Scan for the cell matching the given text and deliver its [x, y] coordinate at center. 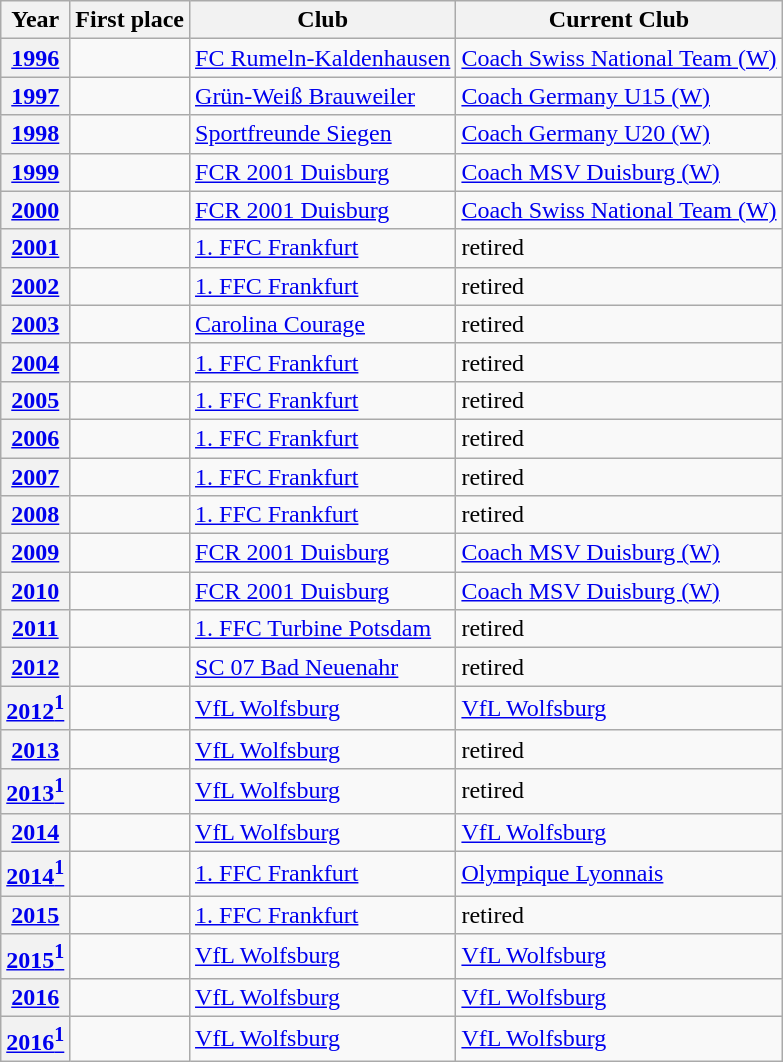
20161 [36, 1038]
2001 [36, 248]
20131 [36, 790]
Carolina Courage [323, 324]
Coach Germany U15 (W) [619, 96]
2004 [36, 362]
20121 [36, 708]
1. FFC Turbine Potsdam [323, 629]
Olympique Lyonnais [619, 874]
First place [130, 20]
1997 [36, 96]
2010 [36, 591]
Year [36, 20]
Coach Germany U20 (W) [619, 134]
2003 [36, 324]
Grün-Weiß Brauweiler [323, 96]
2002 [36, 286]
20141 [36, 874]
2015 [36, 915]
20151 [36, 956]
Sportfreunde Siegen [323, 134]
2011 [36, 629]
2009 [36, 553]
2007 [36, 477]
2000 [36, 210]
Club [323, 20]
FC Rumeln-Kaldenhausen [323, 58]
1998 [36, 134]
2005 [36, 400]
2006 [36, 438]
2014 [36, 832]
Current Club [619, 20]
1999 [36, 172]
1996 [36, 58]
2013 [36, 749]
SC 07 Bad Neuenahr [323, 667]
2012 [36, 667]
2016 [36, 997]
2008 [36, 515]
